Detect which cell encompasses the target text, then output its [X, Y] center coordinate. 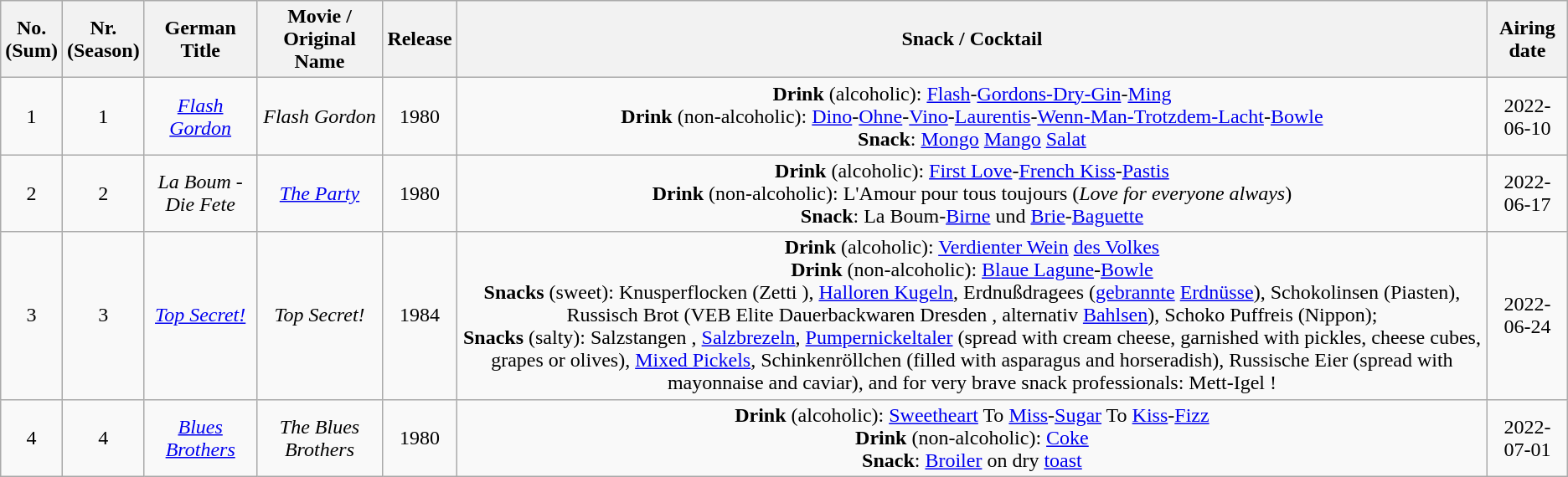
Blues Brothers [200, 438]
The Party [320, 193]
1984 [420, 315]
2022-06-10 [1528, 116]
2022-06-24 [1528, 315]
2022-07-01 [1528, 438]
No.(Sum) [32, 39]
The Blues Brothers [320, 438]
Drink (alcoholic): Sweetheart To Miss-Sugar To Kiss-Fizz Drink (non-alcoholic): Coke Snack: Broiler on dry toast [972, 438]
Snack / Cocktail [972, 39]
Release [420, 39]
Drink (alcoholic): Flash-Gordons-Dry-Gin-Ming Drink (non-alcoholic): Dino-Ohne-Vino-Laurentis-Wenn-Man-Trotzdem-Lacht-Bowle Snack: Mongo Mango Salat [972, 116]
Nr.(Season) [103, 39]
Airing date [1528, 39]
Movie / Original Name [320, 39]
La Boum - Die Fete [200, 193]
German Title [200, 39]
2022-06-17 [1528, 193]
